For the text-containing cell, return its midpoint in [X, Y] coordinate format. 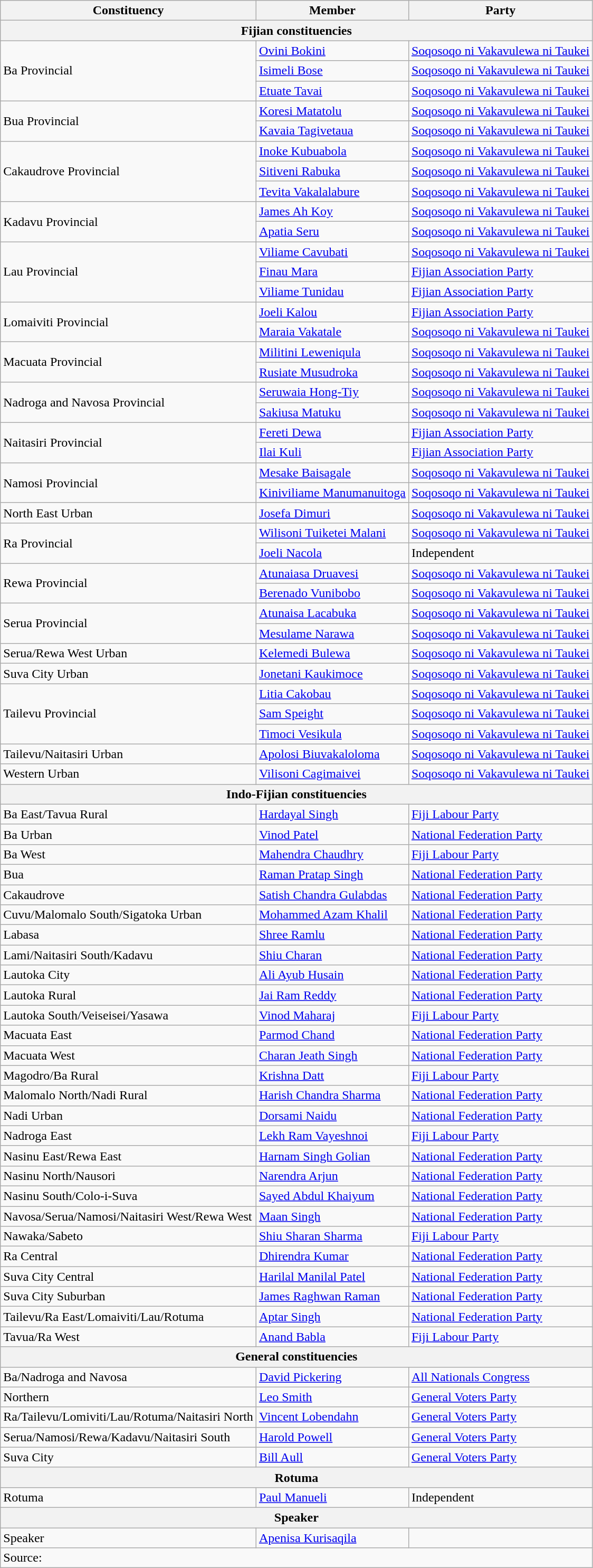
Lautoka South/Veiseisei/Yasawa [129, 1015]
Navosa/Serua/Namosi/Naitasiri West/Rewa West [129, 1216]
Lekh Ram Vayeshnoi [332, 1136]
Shiu Sharan Sharma [332, 1236]
Lautoka City [129, 975]
Atunaiasa Druavesi [332, 573]
Koresi Matatolu [332, 111]
Viliame Tunidau [332, 292]
Harold Powell [332, 1437]
Shiu Charan [332, 955]
Mesake Baisagale [332, 473]
Anand Babla [332, 1337]
Harilal Manilal Patel [332, 1277]
Finau Mara [332, 272]
Ali Ayub Husain [332, 975]
Joeli Nacola [332, 553]
Bill Aull [332, 1457]
Northern [129, 1397]
Fereti Dewa [332, 432]
Ba East/Tavua Rural [129, 814]
Nasinu North/Nausori [129, 1176]
Satish Chandra Gulabdas [332, 895]
Aptar Singh [332, 1317]
Nasinu East/Rewa East [129, 1156]
Parmod Chand [332, 1035]
James Raghwan Raman [332, 1297]
Suva City Suburban [129, 1297]
Rewa Provincial [129, 583]
Charan Jeath Singh [332, 1055]
Ba/Nadroga and Navosa [129, 1377]
James Ah Koy [332, 211]
Vincent Lobendahn [332, 1417]
Apenisa Kurisaqila [332, 1538]
Jonetani Kaukimoce [332, 674]
Ra/Tailevu/Lomiviti/Lau/Rotuma/Naitasiri North [129, 1417]
Ilai Kuli [332, 452]
Maan Singh [332, 1216]
Litia Cakobau [332, 694]
Krishna Datt [332, 1075]
Bua Provincial [129, 121]
Tailevu/Ra East/Lomaiviti/Lau/Rotuma [129, 1317]
Inoke Kubuabola [332, 151]
Indo-Fijian constituencies [296, 794]
Suva City Central [129, 1277]
Western Urban [129, 774]
Mesulame Narawa [332, 634]
Militini Leweniqula [332, 352]
Dorsami Naidu [332, 1116]
Timoci Vesikula [332, 734]
Kadavu Provincial [129, 221]
North East Urban [129, 513]
Lau Provincial [129, 272]
Maraia Vakatale [332, 332]
Sayed Abdul Khaiyum [332, 1196]
Nawaka/Sabeto [129, 1236]
Source: [296, 1558]
Nadi Urban [129, 1116]
Ba Urban [129, 834]
All Nationals Congress [500, 1377]
Sam Speight [332, 714]
General constituencies [296, 1357]
Cakaudrove [129, 895]
Ba West [129, 854]
Josefa Dimuri [332, 513]
Namosi Provincial [129, 483]
Hardayal Singh [332, 814]
Serua Provincial [129, 624]
Mahendra Chaudhry [332, 854]
Ra Provincial [129, 543]
Harnam Singh Golian [332, 1156]
Party [500, 11]
Constituency [129, 11]
Mohammed Azam Khalil [332, 915]
Suva City [129, 1457]
Kiniviliame Manumanuitoga [332, 493]
Macuata East [129, 1035]
Narendra Arjun [332, 1176]
Etuate Tavai [332, 91]
Seruwaia Hong-Tiy [332, 392]
Macuata Provincial [129, 362]
Macuata West [129, 1055]
Labasa [129, 935]
Shree Ramlu [332, 935]
Kelemedi Bulewa [332, 654]
Bua [129, 874]
Nasinu South/Colo-i-Suva [129, 1196]
Serua/Namosi/Rewa/Kadavu/Naitasiri South [129, 1437]
Sakiusa Matuku [332, 412]
Lautoka Rural [129, 995]
Magodro/Ba Rural [129, 1075]
Tailevu Provincial [129, 714]
Serua/Rewa West Urban [129, 654]
Nadroga East [129, 1136]
Suva City Urban [129, 674]
Cuvu/Malomalo South/Sigatoka Urban [129, 915]
Malomalo North/Nadi Rural [129, 1095]
Apolosi Biuvakaloloma [332, 754]
Ovini Bokini [332, 51]
Lami/Naitasiri South/Kadavu [129, 955]
Wilisoni Tuiketei Malani [332, 533]
Lomaiviti Provincial [129, 322]
Berenado Vunibobo [332, 593]
Leo Smith [332, 1397]
Raman Pratap Singh [332, 874]
Ba Provincial [129, 71]
Member [332, 11]
David Pickering [332, 1377]
Vinod Maharaj [332, 1015]
Apatia Seru [332, 231]
Tavua/Ra West [129, 1337]
Harish Chandra Sharma [332, 1095]
Isimeli Bose [332, 71]
Joeli Kalou [332, 312]
Vinod Patel [332, 834]
Nadroga and Navosa Provincial [129, 402]
Dhirendra Kumar [332, 1257]
Rusiate Musudroka [332, 372]
Jai Ram Reddy [332, 995]
Tailevu/Naitasiri Urban [129, 754]
Sitiveni Rabuka [332, 171]
Atunaisa Lacabuka [332, 613]
Viliame Cavubati [332, 252]
Naitasiri Provincial [129, 442]
Ra Central [129, 1257]
Vilisoni Cagimaivei [332, 774]
Kavaia Tagivetaua [332, 131]
Tevita Vakalalabure [332, 191]
Fijian constituencies [296, 31]
Paul Manueli [332, 1497]
Cakaudrove Provincial [129, 171]
